Output the [x, y] coordinate of the center of the cell containing the given text.  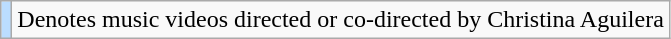
Denotes music videos directed or co-directed by Christina Aguilera [341, 20]
